Locate the cell with the specified text and output its (X, Y) center coordinate. 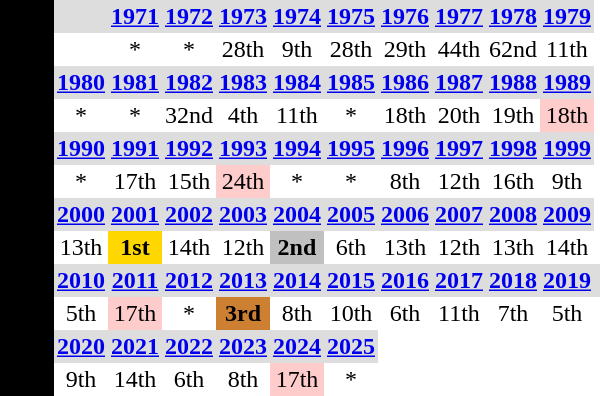
1997 (459, 148)
1976 (405, 16)
1988 (513, 82)
2009 (567, 214)
1986 (405, 82)
2022 (189, 346)
2013 (243, 280)
20th (459, 116)
1985 (351, 82)
15th (189, 182)
2023 (243, 346)
1995 (351, 148)
2000 (81, 214)
2014 (297, 280)
2012 (189, 280)
1979 (567, 16)
2006 (405, 214)
2024 (297, 346)
2004 (297, 214)
24th (243, 182)
1984 (297, 82)
2025 (351, 346)
1993 (243, 148)
1987 (459, 82)
1989 (567, 82)
1980 (81, 82)
2nd (297, 248)
32nd (189, 116)
2017 (459, 280)
1983 (243, 82)
7th (513, 314)
62nd (513, 50)
2003 (243, 214)
1982 (189, 82)
2015 (351, 280)
29th (405, 50)
2019 (567, 280)
1994 (297, 148)
1978 (513, 16)
1975 (351, 16)
1996 (405, 148)
1977 (459, 16)
4th (243, 116)
1971 (135, 16)
2020 (81, 346)
2008 (513, 214)
2001 (135, 214)
2018 (513, 280)
1998 (513, 148)
10th (351, 314)
2016 (405, 280)
2005 (351, 214)
2021 (135, 346)
2010 (81, 280)
1999 (567, 148)
1981 (135, 82)
16th (513, 182)
1st (135, 248)
1973 (243, 16)
1972 (189, 16)
1992 (189, 148)
44th (459, 50)
1974 (297, 16)
1991 (135, 148)
3rd (243, 314)
2002 (189, 214)
2011 (135, 280)
1990 (81, 148)
19th (513, 116)
2007 (459, 214)
